Search for the cell housing the specified text and yield its (X, Y) center coordinate. 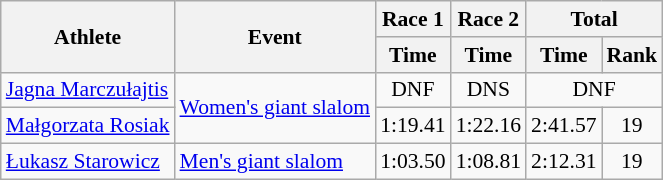
1:22.16 (488, 126)
Łukasz Starowicz (88, 162)
Race 2 (488, 19)
Event (276, 36)
Race 1 (412, 19)
Jagna Marczułajtis (88, 90)
Athlete (88, 36)
Małgorzata Rosiak (88, 126)
Men's giant slalom (276, 162)
Rank (632, 55)
Women's giant slalom (276, 108)
1:08.81 (488, 162)
Total (594, 19)
DNS (488, 90)
1:03.50 (412, 162)
2:41.57 (564, 126)
1:19.41 (412, 126)
2:12.31 (564, 162)
